Locate the cell with the specified text and output its [X, Y] center coordinate. 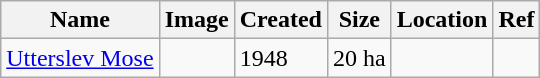
Location [442, 20]
Ref [516, 20]
Image [196, 20]
Created [280, 20]
20 ha [359, 58]
Size [359, 20]
Name [80, 20]
Utterslev Mose [80, 58]
1948 [280, 58]
